Identify which cell holds the provided text, then report its [x, y] central coordinate. 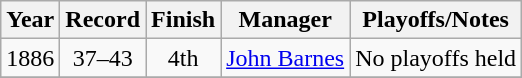
37–43 [103, 58]
Manager [286, 20]
Record [103, 20]
No playoffs held [436, 58]
Finish [184, 20]
1886 [30, 58]
4th [184, 58]
Playoffs/Notes [436, 20]
John Barnes [286, 58]
Year [30, 20]
